Search for the cell housing the specified text and yield its [X, Y] center coordinate. 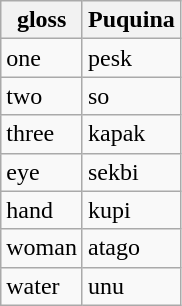
one [42, 58]
Puquina [131, 20]
pesk [131, 58]
atago [131, 248]
sekbi [131, 172]
gloss [42, 20]
woman [42, 248]
three [42, 134]
eye [42, 172]
so [131, 96]
unu [131, 286]
kapak [131, 134]
two [42, 96]
water [42, 286]
hand [42, 210]
kupi [131, 210]
